For the text-containing cell, return its midpoint in [X, Y] coordinate format. 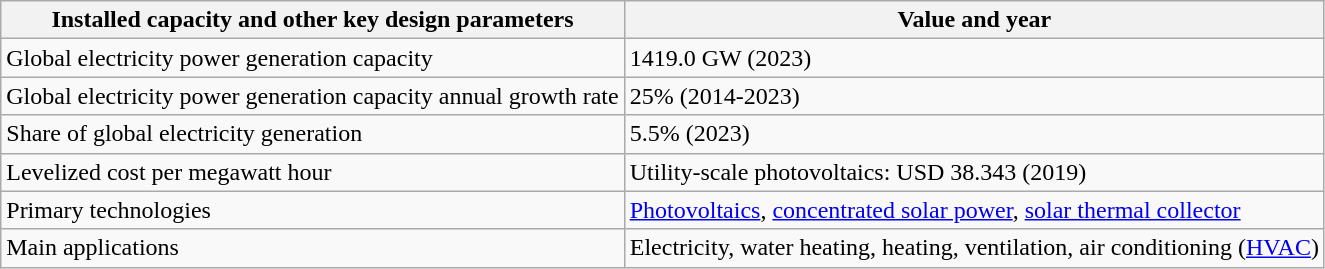
Primary technologies [312, 210]
Photovoltaics, concentrated solar power, solar thermal collector [974, 210]
Utility-scale photovoltaics: USD 38.343 (2019) [974, 172]
1419.0 GW (2023) [974, 58]
Global electricity power generation capacity annual growth rate [312, 96]
25% (2014-2023) [974, 96]
5.5% (2023) [974, 134]
Share of global electricity generation [312, 134]
Value and year [974, 20]
Installed capacity and other key design parameters [312, 20]
Global electricity power generation capacity [312, 58]
Main applications [312, 248]
Levelized cost per megawatt hour [312, 172]
Electricity, water heating, heating, ventilation, air conditioning (HVAC) [974, 248]
